Output the [x, y] coordinate of the center of the cell containing the given text.  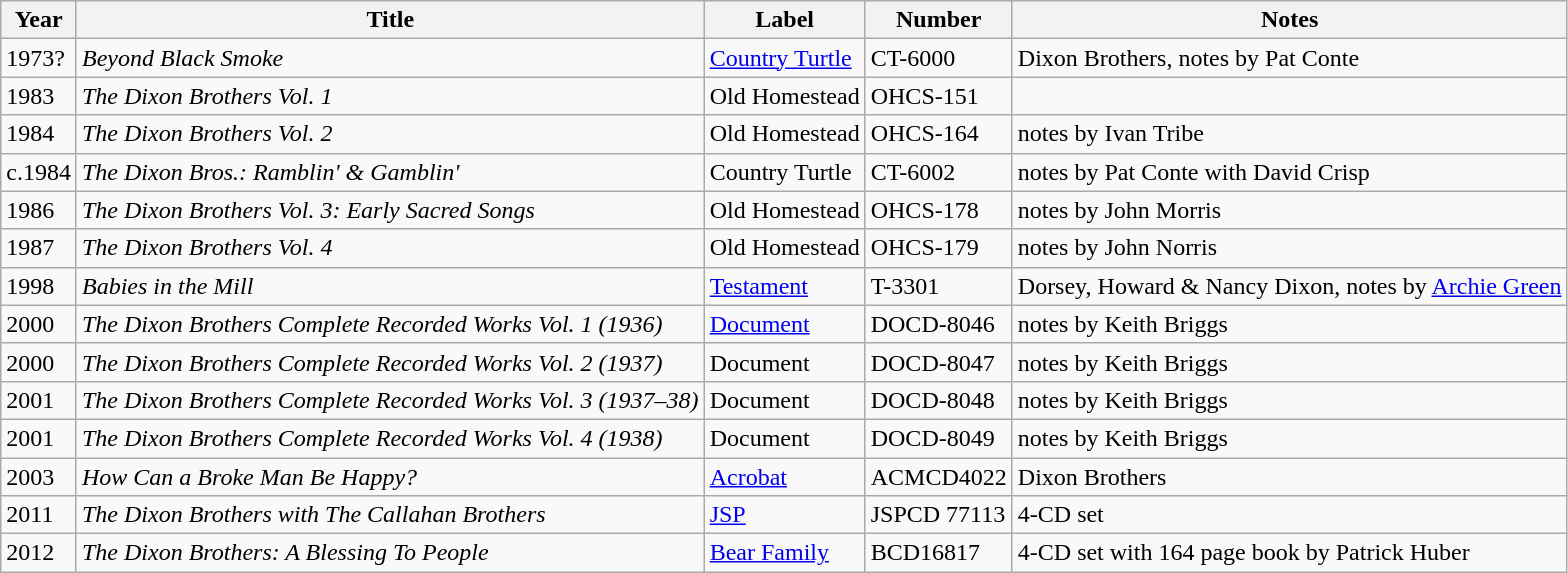
The Dixon Brothers Complete Recorded Works Vol. 1 (1936) [390, 324]
The Dixon Brothers Complete Recorded Works Vol. 3 (1937–38) [390, 400]
The Dixon Brothers Vol. 3: Early Sacred Songs [390, 210]
notes by John Norris [1290, 248]
Number [938, 20]
Label [784, 20]
Testament [784, 286]
BCD16817 [938, 553]
The Dixon Brothers Complete Recorded Works Vol. 4 (1938) [390, 438]
2003 [39, 477]
The Dixon Brothers Vol. 2 [390, 134]
CT-6002 [938, 172]
The Dixon Brothers with The Callahan Brothers [390, 515]
The Dixon Brothers Vol. 1 [390, 96]
Dixon Brothers [1290, 477]
ACMCD4022 [938, 477]
notes by Pat Conte with David Crisp [1290, 172]
Acrobat [784, 477]
OHCS-151 [938, 96]
Year [39, 20]
DOCD-8048 [938, 400]
2011 [39, 515]
CT-6000 [938, 58]
Beyond Black Smoke [390, 58]
JSPCD 77113 [938, 515]
Dixon Brothers, notes by Pat Conte [1290, 58]
DOCD-8047 [938, 362]
OHCS-178 [938, 210]
T-3301 [938, 286]
1986 [39, 210]
OHCS-179 [938, 248]
Babies in the Mill [390, 286]
DOCD-8046 [938, 324]
1987 [39, 248]
DOCD-8049 [938, 438]
4-CD set with 164 page book by Patrick Huber [1290, 553]
Title [390, 20]
1973? [39, 58]
2012 [39, 553]
1998 [39, 286]
notes by Ivan Tribe [1290, 134]
1983 [39, 96]
The Dixon Brothers: A Blessing To People [390, 553]
Bear Family [784, 553]
The Dixon Brothers Complete Recorded Works Vol. 2 (1937) [390, 362]
notes by John Morris [1290, 210]
The Dixon Bros.: Ramblin' & Gamblin' [390, 172]
JSP [784, 515]
How Can a Broke Man Be Happy? [390, 477]
OHCS-164 [938, 134]
c.1984 [39, 172]
Notes [1290, 20]
4-CD set [1290, 515]
The Dixon Brothers Vol. 4 [390, 248]
1984 [39, 134]
Dorsey, Howard & Nancy Dixon, notes by Archie Green [1290, 286]
